Provide the (X, Y) coordinate of the cell's center where the given text is located.  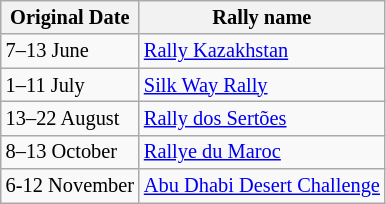
Rally name (262, 17)
6-12 November (70, 186)
7–13 June (70, 51)
Abu Dhabi Desert Challenge (262, 186)
Rallye du Maroc (262, 152)
Rally dos Sertões (262, 118)
1–11 July (70, 85)
Rally Kazakhstan (262, 51)
8–13 October (70, 152)
Original Date (70, 17)
13–22 August (70, 118)
Silk Way Rally (262, 85)
